Determine the (X, Y) coordinate at the center of the cell enclosing the given text.  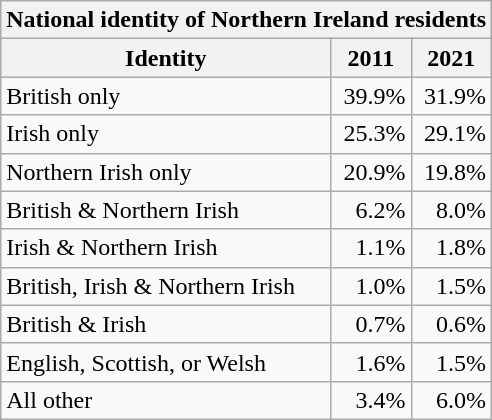
Irish & Northern Irish (166, 248)
29.1% (451, 134)
25.3% (371, 134)
8.0% (451, 210)
6.0% (451, 400)
31.9% (451, 96)
1.6% (371, 362)
National identity of Northern Ireland residents (246, 20)
Identity (166, 58)
1.0% (371, 286)
British & Irish (166, 324)
Irish only (166, 134)
2021 (451, 58)
20.9% (371, 172)
39.9% (371, 96)
6.2% (371, 210)
British, Irish & Northern Irish (166, 286)
3.4% (371, 400)
English, Scottish, or Welsh (166, 362)
2011 (371, 58)
1.1% (371, 248)
19.8% (451, 172)
British only (166, 96)
0.7% (371, 324)
Northern Irish only (166, 172)
All other (166, 400)
1.8% (451, 248)
British & Northern Irish (166, 210)
0.6% (451, 324)
